Locate the cell with the specified text and output its [x, y] center coordinate. 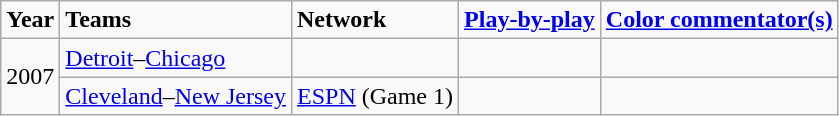
Teams [176, 20]
Network [374, 20]
Detroit–Chicago [176, 58]
Play-by-play [530, 20]
Cleveland–New Jersey [176, 96]
2007 [30, 77]
Year [30, 20]
ESPN (Game 1) [374, 96]
Color commentator(s) [719, 20]
